Return [X, Y] of the center of cell containing provided text 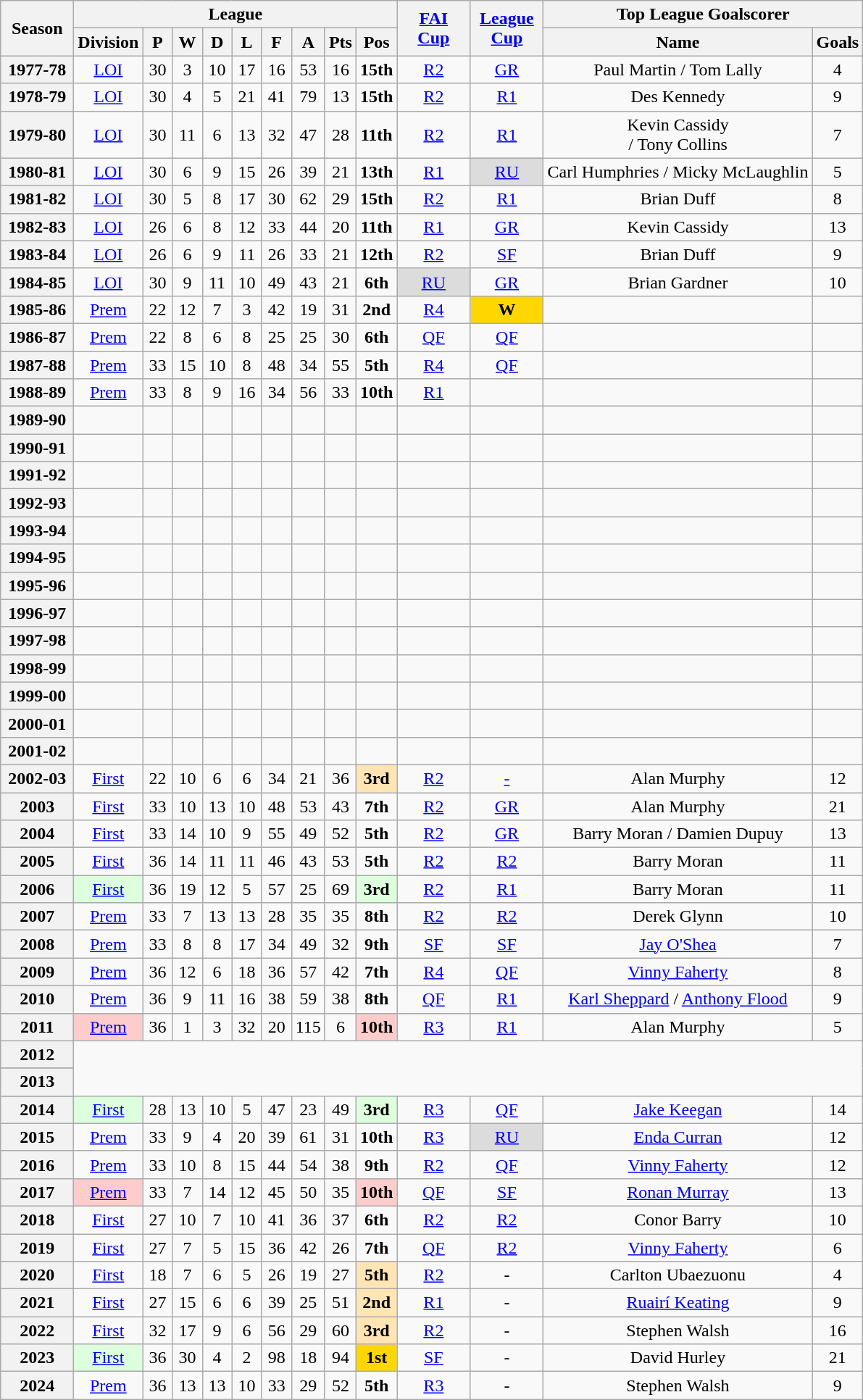
2009 [38, 972]
23 [308, 1109]
2004 [38, 834]
Pts [341, 42]
Ronan Murray [678, 1192]
115 [308, 1027]
1989-90 [38, 420]
Season [38, 28]
98 [277, 1358]
2019 [38, 1247]
Barry Moran / Damien Dupuy [678, 834]
2008 [38, 944]
2011 [38, 1027]
1994-95 [38, 558]
94 [341, 1358]
37 [341, 1220]
1 [187, 1027]
79 [308, 97]
Jay O'Shea [678, 944]
54 [308, 1164]
2013 [38, 1082]
FAICup [433, 28]
Des Kennedy [678, 97]
46 [277, 862]
2024 [38, 1386]
A [308, 42]
1978-79 [38, 97]
1995-96 [38, 586]
2002-03 [38, 778]
1977-78 [38, 70]
60 [341, 1330]
51 [341, 1303]
2016 [38, 1164]
1979-80 [38, 135]
2015 [38, 1137]
League [235, 14]
F [277, 42]
1998-99 [38, 668]
L [246, 42]
12th [376, 254]
Carlton Ubaezuonu [678, 1275]
2000-01 [38, 723]
League Cup [507, 28]
Division [109, 42]
59 [308, 999]
Kevin Cassidy [678, 227]
Paul Martin / Tom Lally [678, 70]
Enda Curran [678, 1137]
Conor Barry [678, 1220]
1987-88 [38, 364]
1st [376, 1358]
Derek Glynn [678, 917]
1985-86 [38, 309]
62 [308, 199]
D [217, 42]
Jake Keegan [678, 1109]
Carl Humphries / Micky McLaughlin [678, 172]
1993-94 [38, 530]
2001-02 [38, 751]
2003 [38, 807]
2018 [38, 1220]
1984-85 [38, 282]
Ruairí Keating [678, 1303]
1996-97 [38, 613]
Goals [838, 42]
1983-84 [38, 254]
1988-89 [38, 393]
69 [341, 889]
Brian Gardner [678, 282]
2005 [38, 862]
61 [308, 1137]
P [158, 42]
2 [246, 1358]
45 [277, 1192]
2017 [38, 1192]
2007 [38, 917]
2022 [38, 1330]
Kevin Cassidy/ Tony Collins [678, 135]
2012 [38, 1054]
1980-81 [38, 172]
1992-93 [38, 503]
2023 [38, 1358]
1982-83 [38, 227]
13th [376, 172]
1986-87 [38, 337]
2020 [38, 1275]
1999-00 [38, 696]
Pos [376, 42]
50 [308, 1192]
2014 [38, 1109]
1990-91 [38, 448]
1981-82 [38, 199]
1991-92 [38, 475]
2006 [38, 889]
2021 [38, 1303]
Name [678, 42]
1997-98 [38, 641]
Top League Goalscorer [703, 14]
2010 [38, 999]
David Hurley [678, 1358]
Karl Sheppard / Anthony Flood [678, 999]
